Find where the given text appears and provide that cell's center as [X, Y] coordinate. 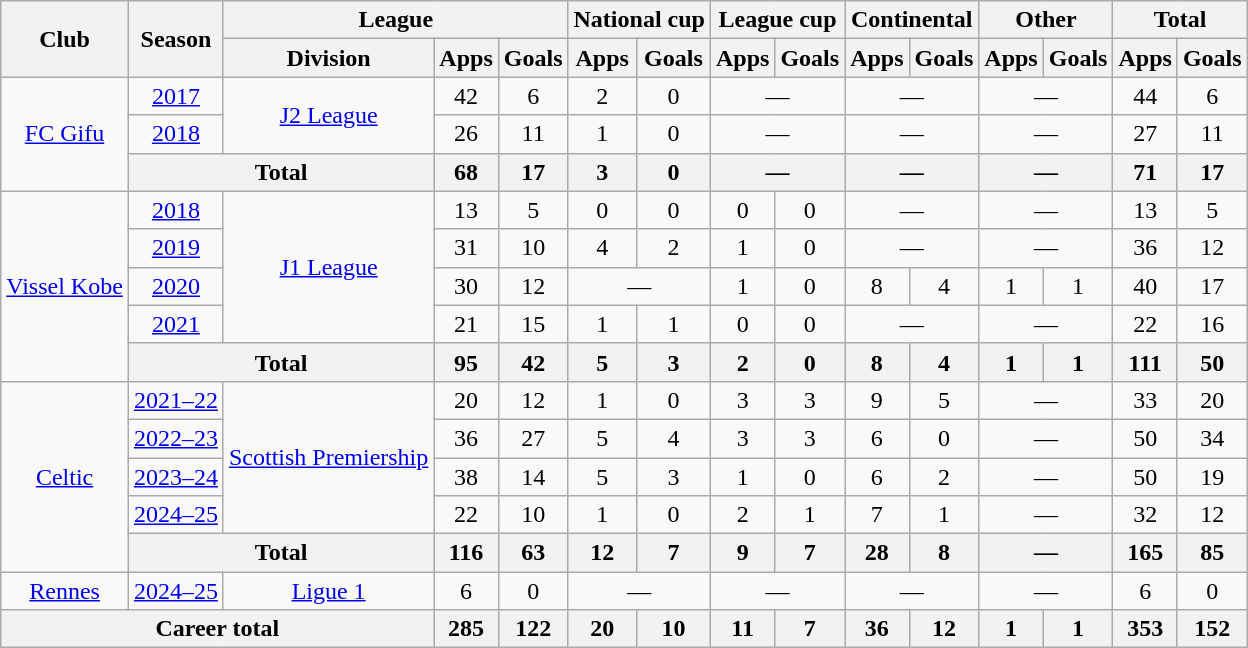
15 [533, 324]
85 [1212, 553]
28 [877, 553]
116 [466, 553]
30 [466, 286]
2017 [176, 96]
Scottish Premiership [328, 457]
2021 [176, 324]
111 [1145, 362]
353 [1145, 629]
Celtic [65, 476]
34 [1212, 438]
J2 League [328, 115]
League [396, 20]
33 [1145, 400]
16 [1212, 324]
68 [466, 172]
Season [176, 39]
2023–24 [176, 477]
95 [466, 362]
League cup [777, 20]
26 [466, 134]
Vissel Kobe [65, 286]
122 [533, 629]
Ligue 1 [328, 591]
FC Gifu [65, 134]
2019 [176, 248]
Continental [912, 20]
2021–22 [176, 400]
J1 League [328, 267]
285 [466, 629]
40 [1145, 286]
63 [533, 553]
2022–23 [176, 438]
Rennes [65, 591]
National cup [639, 20]
152 [1212, 629]
Career total [218, 629]
38 [466, 477]
Club [65, 39]
14 [533, 477]
44 [1145, 96]
31 [466, 248]
Other [1046, 20]
Division [328, 58]
71 [1145, 172]
32 [1145, 515]
21 [466, 324]
165 [1145, 553]
2020 [176, 286]
19 [1212, 477]
